Return (X, Y) of the center of cell containing provided text 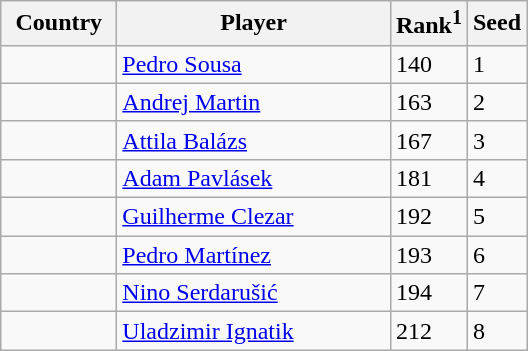
Nino Serdarušić (254, 293)
Pedro Martínez (254, 255)
Pedro Sousa (254, 64)
6 (496, 255)
Uladzimir Ignatik (254, 331)
Attila Balázs (254, 140)
2 (496, 102)
212 (428, 331)
4 (496, 178)
194 (428, 293)
Guilherme Clezar (254, 217)
163 (428, 102)
Seed (496, 24)
192 (428, 217)
5 (496, 217)
167 (428, 140)
8 (496, 331)
181 (428, 178)
Andrej Martin (254, 102)
Rank1 (428, 24)
Player (254, 24)
Country (59, 24)
140 (428, 64)
Adam Pavlásek (254, 178)
7 (496, 293)
193 (428, 255)
3 (496, 140)
1 (496, 64)
